Determine the (X, Y) coordinate at the center of the cell enclosing the given text.  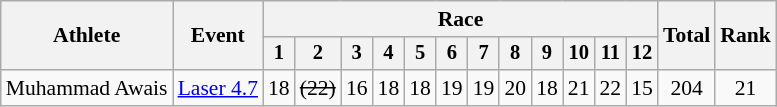
1 (279, 54)
Rank (746, 36)
204 (686, 88)
4 (389, 54)
7 (484, 54)
22 (611, 88)
9 (547, 54)
2 (318, 54)
20 (515, 88)
6 (452, 54)
Race (460, 19)
10 (579, 54)
16 (357, 88)
11 (611, 54)
3 (357, 54)
Event (218, 36)
(22) (318, 88)
5 (420, 54)
Laser 4.7 (218, 88)
Athlete (87, 36)
12 (642, 54)
Muhammad Awais (87, 88)
8 (515, 54)
15 (642, 88)
Total (686, 36)
